Find where the given text appears and provide that cell's center as (X, Y) coordinate. 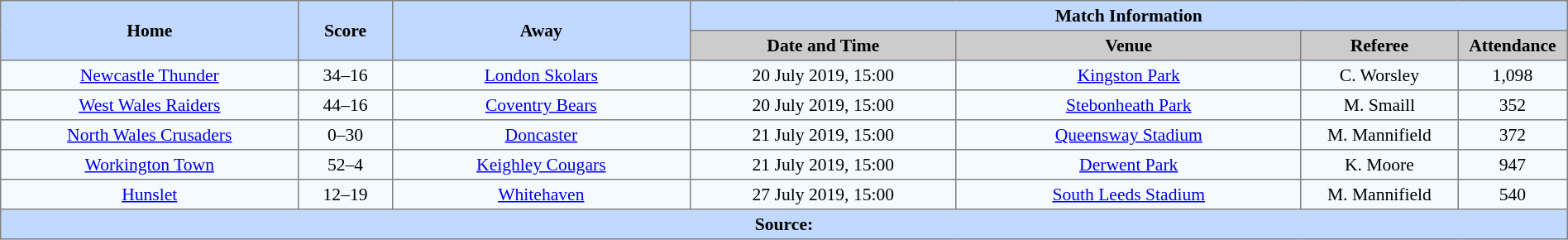
Queensway Stadium (1128, 135)
North Wales Crusaders (150, 135)
Stebonheath Park (1128, 105)
540 (1513, 194)
C. Worsley (1379, 75)
Score (346, 31)
352 (1513, 105)
44–16 (346, 105)
Keighley Cougars (541, 165)
Newcastle Thunder (150, 75)
Away (541, 31)
34–16 (346, 75)
Date and Time (823, 46)
Derwent Park (1128, 165)
West Wales Raiders (150, 105)
0–30 (346, 135)
Home (150, 31)
27 July 2019, 15:00 (823, 194)
Attendance (1513, 46)
K. Moore (1379, 165)
Coventry Bears (541, 105)
Referee (1379, 46)
London Skolars (541, 75)
52–4 (346, 165)
Kingston Park (1128, 75)
Venue (1128, 46)
Workington Town (150, 165)
Doncaster (541, 135)
372 (1513, 135)
South Leeds Stadium (1128, 194)
M. Smaill (1379, 105)
Whitehaven (541, 194)
Hunslet (150, 194)
12–19 (346, 194)
1,098 (1513, 75)
947 (1513, 165)
Match Information (1128, 16)
Source: (784, 224)
